Extract the [X, Y] coordinate from the center of the cell holding the provided text.  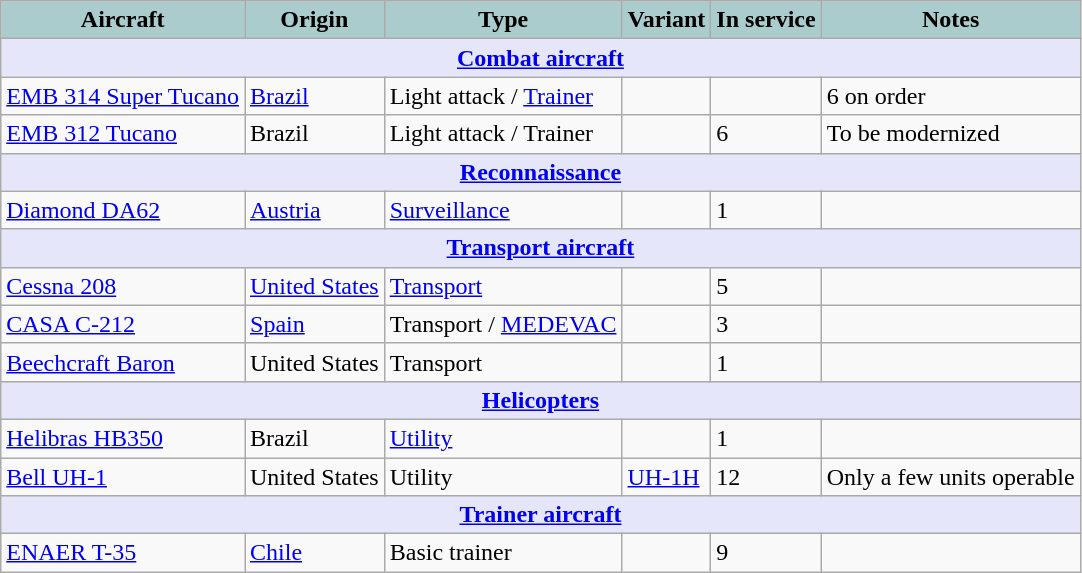
5 [766, 286]
Basic trainer [503, 553]
Transport aircraft [540, 248]
Notes [950, 20]
Surveillance [503, 210]
Variant [666, 20]
Chile [314, 553]
ENAER T-35 [123, 553]
Austria [314, 210]
EMB 312 Tucano [123, 134]
UH-1H [666, 477]
Aircraft [123, 20]
Helicopters [540, 400]
Spain [314, 324]
9 [766, 553]
Cessna 208 [123, 286]
Only a few units operable [950, 477]
Transport / MEDEVAC [503, 324]
In service [766, 20]
Diamond DA62 [123, 210]
Combat aircraft [540, 58]
EMB 314 Super Tucano [123, 96]
Helibras HB350 [123, 438]
6 [766, 134]
Bell UH-1 [123, 477]
12 [766, 477]
3 [766, 324]
Trainer aircraft [540, 515]
Origin [314, 20]
To be modernized [950, 134]
Type [503, 20]
Reconnaissance [540, 172]
6 on order [950, 96]
CASA C-212 [123, 324]
Beechcraft Baron [123, 362]
